Return the [x, y] coordinate for the center point of the cell that contains the specified text.  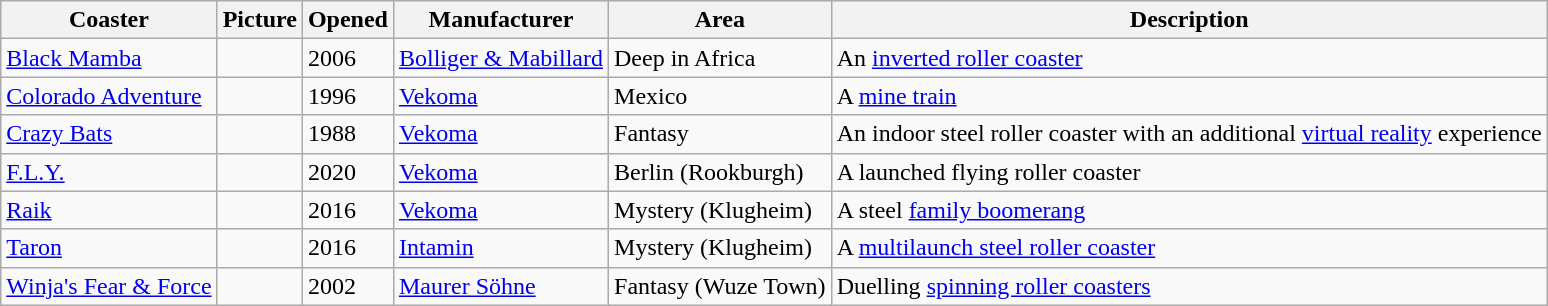
Raik [109, 210]
2002 [348, 286]
An indoor steel roller coaster with an additional virtual reality experience [1189, 134]
Picture [260, 20]
Duelling spinning roller coasters [1189, 286]
Intamin [500, 248]
Coaster [109, 20]
Fantasy (Wuze Town) [720, 286]
Crazy Bats [109, 134]
2020 [348, 172]
Maurer Söhne [500, 286]
Colorado Adventure [109, 96]
Opened [348, 20]
Mexico [720, 96]
Description [1189, 20]
Fantasy [720, 134]
Taron [109, 248]
A launched flying roller coaster [1189, 172]
Manufacturer [500, 20]
Bolliger & Mabillard [500, 58]
Area [720, 20]
A mine train [1189, 96]
1996 [348, 96]
Black Mamba [109, 58]
An inverted roller coaster [1189, 58]
1988 [348, 134]
2006 [348, 58]
F.L.Y. [109, 172]
A steel family boomerang [1189, 210]
Deep in Africa [720, 58]
Berlin (Rookburgh) [720, 172]
A multilaunch steel roller coaster [1189, 248]
Winja's Fear & Force [109, 286]
